Identify which cell holds the provided text, then report its (x, y) central coordinate. 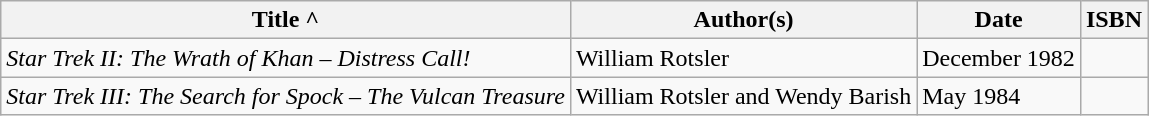
William Rotsler and Wendy Barish (743, 96)
Star Trek II: The Wrath of Khan – Distress Call! (286, 58)
December 1982 (999, 58)
ISBN (1114, 20)
Author(s) (743, 20)
Title ^ (286, 20)
William Rotsler (743, 58)
Date (999, 20)
May 1984 (999, 96)
Star Trek III: The Search for Spock – The Vulcan Treasure (286, 96)
